Provide the [x, y] coordinate of the cell's center where the given text is located.  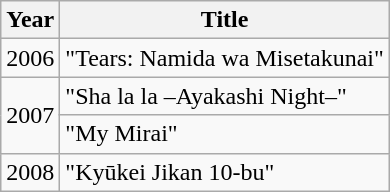
2007 [30, 115]
"Kyūkei Jikan 10-bu" [225, 172]
2008 [30, 172]
2006 [30, 58]
Year [30, 20]
"My Mirai" [225, 134]
Title [225, 20]
"Tears: Namida wa Misetakunai" [225, 58]
"Sha la la –Ayakashi Night–" [225, 96]
